Capture the cell that displays the provided text and extract its (X, Y) central coordinate. 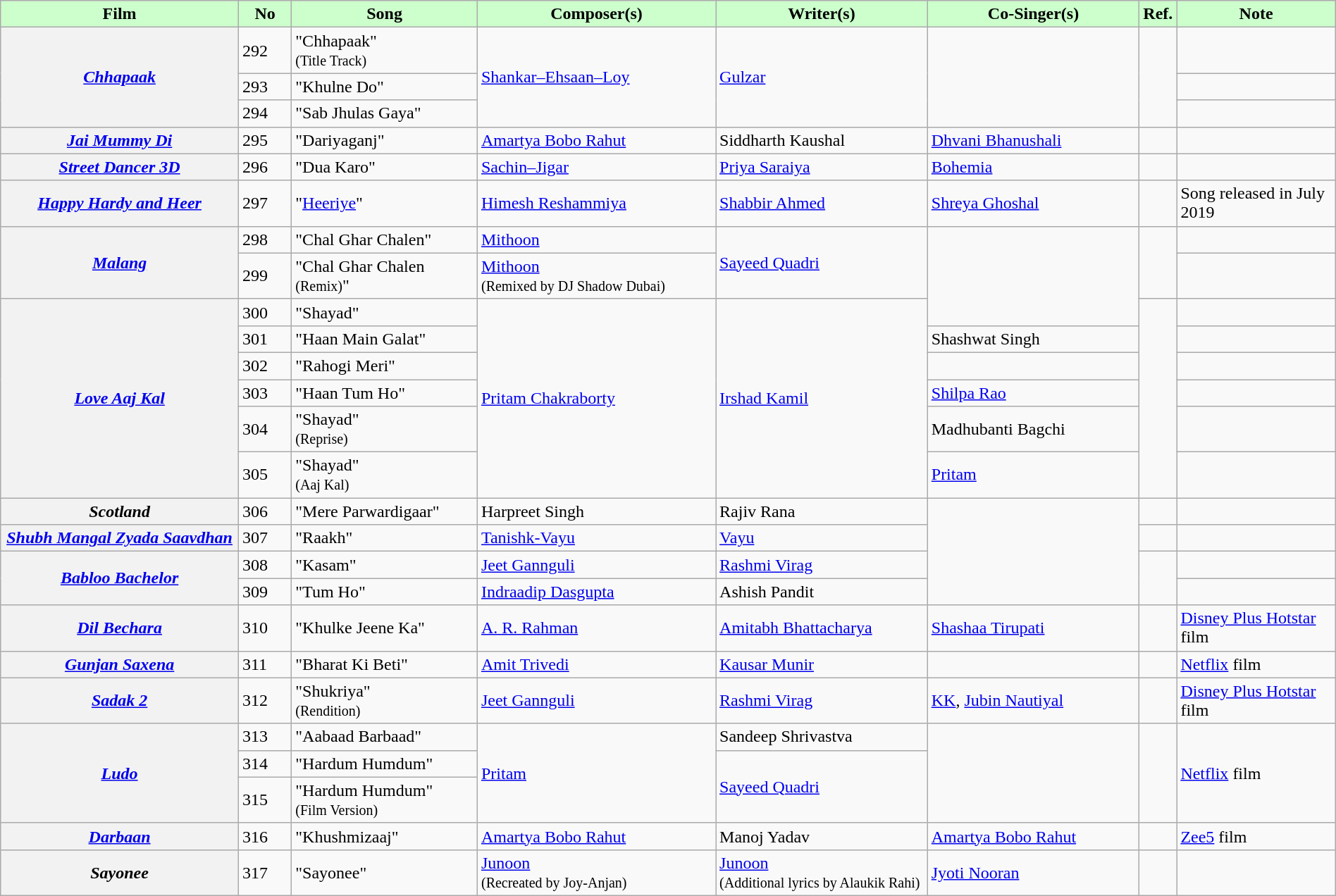
"Haan Main Galat" (385, 339)
"Chhapaak"(Title Track) (385, 51)
Harpreet Singh (596, 511)
Himesh Reshammiya (596, 203)
314 (265, 764)
300 (265, 312)
Shubh Mangal Zyada Saavdhan (120, 538)
Song (385, 14)
"Shayad" (Aaj Kal) (385, 475)
Jyoti Nooran (1033, 872)
292 (265, 51)
Mithoon(Remixed by DJ Shadow Dubai) (596, 276)
298 (265, 239)
Street Dancer 3D (120, 167)
316 (265, 836)
Note (1256, 14)
311 (265, 664)
"Dua Karo" (385, 167)
"Khulne Do" (385, 87)
Love Aaj Kal (120, 398)
299 (265, 276)
"Khulke Jeene Ka" (385, 628)
294 (265, 113)
Babloo Bachelor (120, 578)
Sandeep Shrivastva (822, 737)
Indraadip Dasgupta (596, 592)
Sayonee (120, 872)
312 (265, 700)
Jai Mummy Di (120, 140)
"Heeriye" (385, 203)
Shankar–Ehsaan–Loy (596, 77)
Composer(s) (596, 14)
315 (265, 800)
Sadak 2 (120, 700)
301 (265, 339)
"Hardum Humdum"(Film Version) (385, 800)
Ref. (1158, 14)
Irshad Kamil (822, 398)
308 (265, 565)
"Mere Parwardigaar" (385, 511)
Malang (120, 262)
Rajiv Rana (822, 511)
"Raakh" (385, 538)
Junoon(Additional lyrics by Alaukik Rahi) (822, 872)
Shashwat Singh (1033, 339)
Siddharth Kaushal (822, 140)
"Sayonee" (385, 872)
Song released in July 2019 (1256, 203)
"Tum Ho" (385, 592)
Kausar Munir (822, 664)
"Kasam" (385, 565)
KK, Jubin Nautiyal (1033, 700)
295 (265, 140)
Zee5 film (1256, 836)
"Shayad" (385, 312)
No (265, 14)
306 (265, 511)
Priya Saraiya (822, 167)
Happy Hardy and Heer (120, 203)
Amitabh Bhattacharya (822, 628)
Vayu (822, 538)
297 (265, 203)
Darbaan (120, 836)
"Aabaad Barbaad" (385, 737)
Sachin–Jigar (596, 167)
Chhapaak (120, 77)
313 (265, 737)
Shashaa Tirupati (1033, 628)
Gunjan Saxena (120, 664)
296 (265, 167)
304 (265, 430)
Film (120, 14)
Gulzar (822, 77)
Co-Singer(s) (1033, 14)
"Hardum Humdum" (385, 764)
Pritam Chakraborty (596, 398)
Shabbir Ahmed (822, 203)
"Haan Tum Ho" (385, 392)
Shreya Ghoshal (1033, 203)
305 (265, 475)
"Chal Ghar Chalen" (385, 239)
Mithoon (596, 239)
A. R. Rahman (596, 628)
"Shayad"(Reprise) (385, 430)
"Chal Ghar Chalen (Remix)" (385, 276)
293 (265, 87)
Ludo (120, 773)
"Bharat Ki Beti" (385, 664)
Dil Bechara (120, 628)
317 (265, 872)
Madhubanti Bagchi (1033, 430)
Writer(s) (822, 14)
302 (265, 366)
"Dariyaganj" (385, 140)
307 (265, 538)
Bohemia (1033, 167)
"Khushmizaaj" (385, 836)
"Rahogi Meri" (385, 366)
Dhvani Bhanushali (1033, 140)
"Sab Jhulas Gaya" (385, 113)
Shilpa Rao (1033, 392)
Scotland (120, 511)
309 (265, 592)
Ashish Pandit (822, 592)
Tanishk-Vayu (596, 538)
310 (265, 628)
Junoon(Recreated by Joy-Anjan) (596, 872)
303 (265, 392)
"Shukriya"(Rendition) (385, 700)
Amit Trivedi (596, 664)
Manoj Yadav (822, 836)
